Identify which cell holds the provided text, then report its (X, Y) central coordinate. 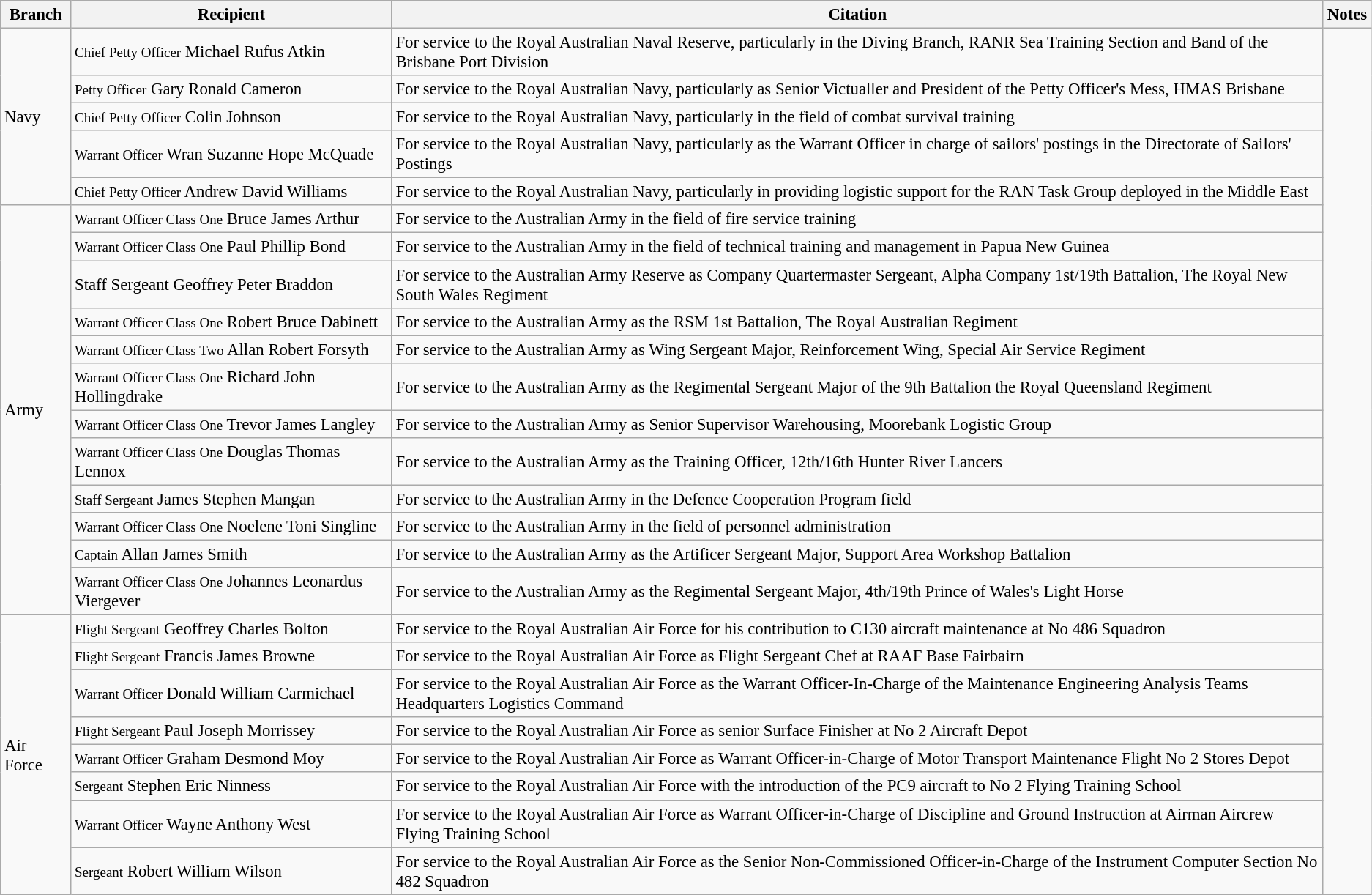
For service to the Royal Australian Air Force as the Senior Non-Commissioned Officer-in-Charge of the Instrument Computer Section No 482 Squadron (857, 872)
Flight Sergeant Geoffrey Charles Bolton (231, 629)
For service to the Royal Australian Air Force for his contribution to C130 aircraft maintenance at No 486 Squadron (857, 629)
Notes (1347, 15)
Staff Sergeant Geoffrey Peter Braddon (231, 284)
For service to the Royal Australian Navy, particularly as the Warrant Officer in charge of sailors' postings in the Directorate of Sailors' Postings (857, 154)
Sergeant Stephen Eric Ninness (231, 787)
For service to the Australian Army as the Regimental Sergeant Major of the 9th Battalion the Royal Queensland Regiment (857, 387)
Flight Sergeant Francis James Browne (231, 656)
For service to the Australian Army as the Artificer Sergeant Major, Support Area Workshop Battalion (857, 554)
For service to the Royal Australian Air Force as Flight Sergeant Chef at RAAF Base Fairbairn (857, 656)
For service to the Royal Australian Navy, particularly in providing logistic support for the RAN Task Group deployed in the Middle East (857, 192)
For service to the Australian Army as the RSM 1st Battalion, The Royal Australian Regiment (857, 322)
For service to the Australian Army in the Defence Cooperation Program field (857, 499)
For service to the Australian Army in the field of personnel administration (857, 527)
Warrant Officer Class One Robert Bruce Dabinett (231, 322)
For service to the Australian Army as the Regimental Sergeant Major, 4th/19th Prince of Wales's Light Horse (857, 592)
Army (36, 410)
Petty Officer Gary Ronald Cameron (231, 89)
Sergeant Robert William Wilson (231, 872)
Warrant Officer Class Two Allan Robert Forsyth (231, 349)
For service to the Australian Army as Wing Sergeant Major, Reinforcement Wing, Special Air Service Regiment (857, 349)
For service to the Australian Army in the field of fire service training (857, 219)
Branch (36, 15)
Warrant Officer Wran Suzanne Hope McQuade (231, 154)
For service to the Royal Australian Navy, particularly as Senior Victualler and President of the Petty Officer's Mess, HMAS Brisbane (857, 89)
Flight Sergeant Paul Joseph Morrissey (231, 731)
For service to the Royal Australian Air Force as senior Surface Finisher at No 2 Aircraft Depot (857, 731)
Warrant Officer Class One Richard John Hollingdrake (231, 387)
For service to the Royal Australian Air Force with the introduction of the PC9 aircraft to No 2 Flying Training School (857, 787)
Captain Allan James Smith (231, 554)
Warrant Officer Class One Douglas Thomas Lennox (231, 461)
Recipient (231, 15)
Warrant Officer Class One Trevor James Langley (231, 424)
Chief Petty Officer Andrew David Williams (231, 192)
For service to the Royal Australian Navy, particularly in the field of combat survival training (857, 117)
For service to the Australian Army in the field of technical training and management in Papua New Guinea (857, 247)
Chief Petty Officer Colin Johnson (231, 117)
Warrant Officer Class One Bruce James Arthur (231, 219)
For service to the Australian Army as the Training Officer, 12th/16th Hunter River Lancers (857, 461)
Citation (857, 15)
Staff Sergeant James Stephen Mangan (231, 499)
For service to the Royal Australian Air Force as Warrant Officer-in-Charge of Motor Transport Maintenance Flight No 2 Stores Depot (857, 759)
Air Force (36, 755)
Warrant Officer Wayne Anthony West (231, 823)
Warrant Officer Class One Johannes Leonardus Viergever (231, 592)
For service to the Australian Army as Senior Supervisor Warehousing, Moorebank Logistic Group (857, 424)
Warrant Officer Graham Desmond Moy (231, 759)
For service to the Australian Army Reserve as Company Quartermaster Sergeant, Alpha Company 1st/19th Battalion, The Royal New South Wales Regiment (857, 284)
Chief Petty Officer Michael Rufus Atkin (231, 53)
Warrant Officer Donald William Carmichael (231, 694)
Navy (36, 117)
Warrant Officer Class One Noelene Toni Singline (231, 527)
Warrant Officer Class One Paul Phillip Bond (231, 247)
